From the cell containing the given text, extract its center point as (X, Y) coordinate. 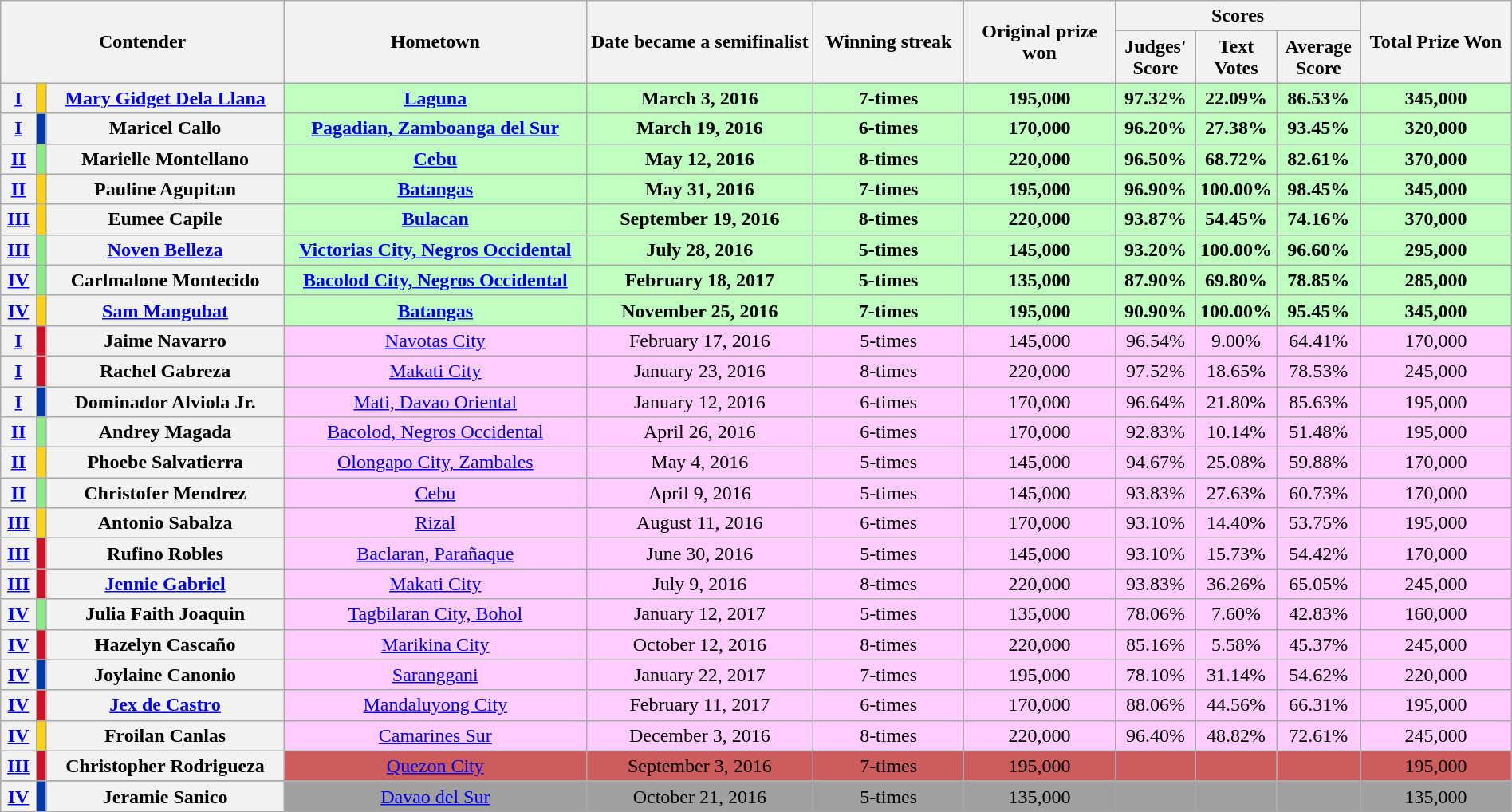
96.90% (1155, 189)
Froilan Canlas (166, 735)
27.63% (1236, 493)
36.26% (1236, 584)
96.64% (1155, 401)
66.31% (1319, 705)
Antonio Sabalza (166, 523)
Rizal (435, 523)
45.37% (1319, 644)
78.53% (1319, 371)
78.06% (1155, 614)
July 9, 2016 (699, 584)
Carlmalone Montecido (166, 280)
78.10% (1155, 675)
October 21, 2016 (699, 796)
January 12, 2017 (699, 614)
68.72% (1236, 159)
January 12, 2016 (699, 401)
May 12, 2016 (699, 159)
93.45% (1319, 128)
January 23, 2016 (699, 371)
Davao del Sur (435, 796)
88.06% (1155, 705)
96.40% (1155, 735)
January 22, 2017 (699, 675)
Contender (143, 41)
98.45% (1319, 189)
285,000 (1435, 280)
May 4, 2016 (699, 463)
44.56% (1236, 705)
Baclaran, Parañaque (435, 554)
Jennie Gabriel (166, 584)
97.32% (1155, 98)
Jeramie Sanico (166, 796)
Camarines Sur (435, 735)
Bacolod City, Negros Occidental (435, 280)
December 3, 2016 (699, 735)
Winning streak (888, 41)
Christofer Mendrez (166, 493)
March 19, 2016 (699, 128)
Andrey Magada (166, 432)
Judges' Score (1155, 57)
42.83% (1319, 614)
Hazelyn Cascaño (166, 644)
Quezon City (435, 766)
Joylaine Canonio (166, 675)
Laguna (435, 98)
Eumee Capile (166, 219)
Rufino Robles (166, 554)
October 12, 2016 (699, 644)
Maricel Callo (166, 128)
87.90% (1155, 280)
June 30, 2016 (699, 554)
March 3, 2016 (699, 98)
53.75% (1319, 523)
5.58% (1236, 644)
Sam Mangubat (166, 310)
51.48% (1319, 432)
Pagadian, Zamboanga del Sur (435, 128)
72.61% (1319, 735)
31.14% (1236, 675)
Date became a semifinalist (699, 41)
85.16% (1155, 644)
78.85% (1319, 280)
97.52% (1155, 371)
96.54% (1155, 341)
60.73% (1319, 493)
86.53% (1319, 98)
February 17, 2016 (699, 341)
27.38% (1236, 128)
59.88% (1319, 463)
96.60% (1319, 250)
Text Votes (1236, 57)
Olongapo City, Zambales (435, 463)
Average Score (1319, 57)
48.82% (1236, 735)
Original prize won (1040, 41)
160,000 (1435, 614)
Mary Gidget Dela Llana (166, 98)
92.83% (1155, 432)
96.50% (1155, 159)
Scores (1238, 16)
April 26, 2016 (699, 432)
Total Prize Won (1435, 41)
295,000 (1435, 250)
82.61% (1319, 159)
Dominador Alviola Jr. (166, 401)
93.87% (1155, 219)
21.80% (1236, 401)
14.40% (1236, 523)
69.80% (1236, 280)
54.62% (1319, 675)
Victorias City, Negros Occidental (435, 250)
Rachel Gabreza (166, 371)
April 9, 2016 (699, 493)
96.20% (1155, 128)
90.90% (1155, 310)
Julia Faith Joaquin (166, 614)
Phoebe Salvatierra (166, 463)
August 11, 2016 (699, 523)
93.20% (1155, 250)
95.45% (1319, 310)
10.14% (1236, 432)
Bacolod, Negros Occidental (435, 432)
Mati, Davao Oriental (435, 401)
November 25, 2016 (699, 310)
Marikina City (435, 644)
Bulacan (435, 219)
54.45% (1236, 219)
Marielle Montellano (166, 159)
Mandaluyong City (435, 705)
May 31, 2016 (699, 189)
July 28, 2016 (699, 250)
Noven Belleza (166, 250)
Hometown (435, 41)
Jaime Navarro (166, 341)
74.16% (1319, 219)
320,000 (1435, 128)
15.73% (1236, 554)
Tagbilaran City, Bohol (435, 614)
85.63% (1319, 401)
February 11, 2017 (699, 705)
Saranggani (435, 675)
22.09% (1236, 98)
9.00% (1236, 341)
65.05% (1319, 584)
18.65% (1236, 371)
September 3, 2016 (699, 766)
54.42% (1319, 554)
64.41% (1319, 341)
Pauline Agupitan (166, 189)
94.67% (1155, 463)
Jex de Castro (166, 705)
February 18, 2017 (699, 280)
7.60% (1236, 614)
Christopher Rodrigueza (166, 766)
September 19, 2016 (699, 219)
Navotas City (435, 341)
25.08% (1236, 463)
